Find where the given text appears and provide that cell's center as [x, y] coordinate. 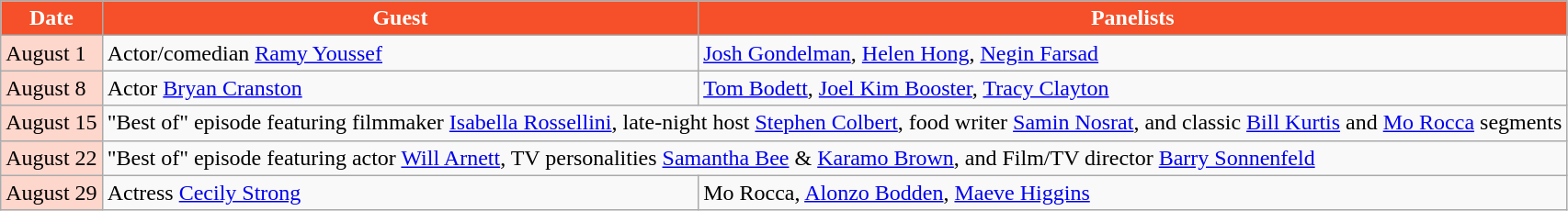
August 1 [51, 53]
August 15 [51, 123]
"Best of" episode featuring actor Will Arnett, TV personalities Samantha Bee & Karamo Brown, and Film/TV director Barry Sonnenfeld [835, 158]
Guest [400, 18]
Panelists [1132, 18]
Actor/comedian Ramy Youssef [400, 53]
Josh Gondelman, Helen Hong, Negin Farsad [1132, 53]
August 8 [51, 88]
Actress Cecily Strong [400, 193]
August 22 [51, 158]
Mo Rocca, Alonzo Bodden, Maeve Higgins [1132, 193]
Tom Bodett, Joel Kim Booster, Tracy Clayton [1132, 88]
August 29 [51, 193]
Actor Bryan Cranston [400, 88]
Date [51, 18]
